Identify which cell holds the provided text, then report its [x, y] central coordinate. 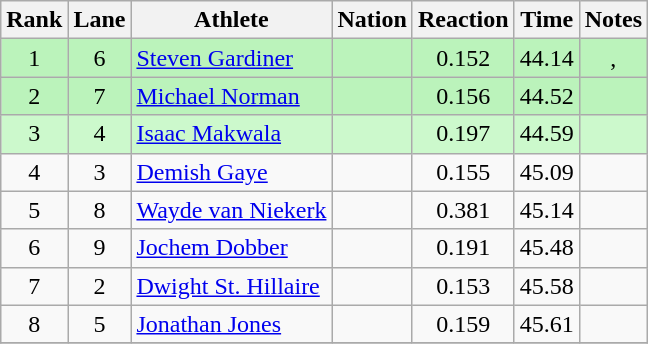
Isaac Makwala [232, 134]
Jochem Dobber [232, 248]
Lane [100, 20]
0.191 [463, 248]
Steven Gardiner [232, 58]
Notes [613, 20]
45.58 [546, 286]
Time [546, 20]
44.52 [546, 96]
0.159 [463, 324]
0.197 [463, 134]
44.14 [546, 58]
44.59 [546, 134]
Wayde van Niekerk [232, 210]
1 [34, 58]
0.153 [463, 286]
, [613, 58]
45.61 [546, 324]
Nation [372, 20]
Rank [34, 20]
Jonathan Jones [232, 324]
9 [100, 248]
Michael Norman [232, 96]
0.152 [463, 58]
45.14 [546, 210]
Athlete [232, 20]
45.09 [546, 172]
Reaction [463, 20]
0.155 [463, 172]
0.381 [463, 210]
Demish Gaye [232, 172]
Dwight St. Hillaire [232, 286]
45.48 [546, 248]
0.156 [463, 96]
